Output the (X, Y) coordinate of the center of the cell containing the given text.  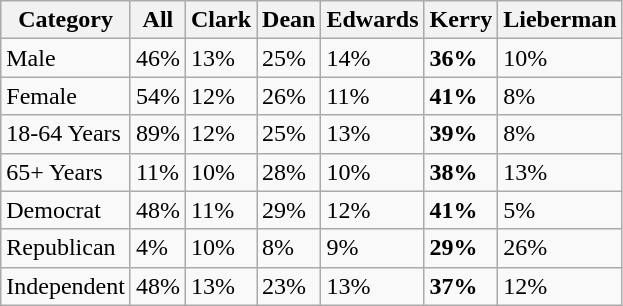
Category (66, 20)
Lieberman (560, 20)
9% (372, 248)
38% (461, 172)
Republican (66, 248)
Democrat (66, 210)
Dean (289, 20)
Female (66, 96)
All (158, 20)
36% (461, 58)
37% (461, 286)
89% (158, 134)
18-64 Years (66, 134)
23% (289, 286)
54% (158, 96)
4% (158, 248)
Independent (66, 286)
Male (66, 58)
Kerry (461, 20)
Clark (220, 20)
28% (289, 172)
5% (560, 210)
14% (372, 58)
Edwards (372, 20)
46% (158, 58)
65+ Years (66, 172)
39% (461, 134)
